Provide the [x, y] coordinate of the cell's center where the given text is located.  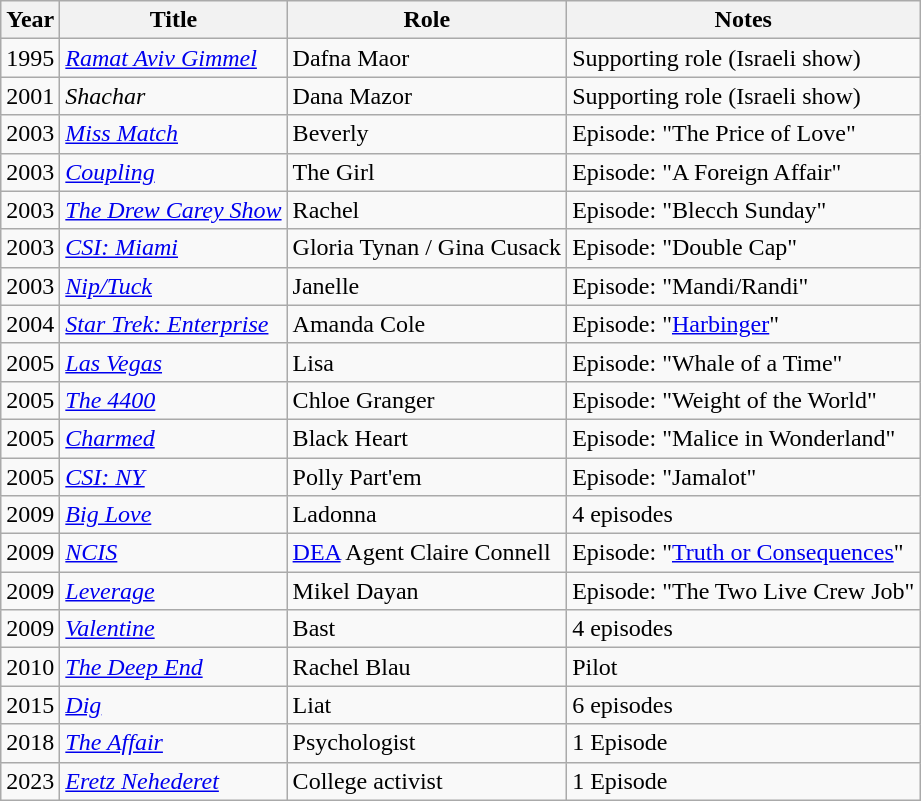
2010 [30, 667]
Nip/Tuck [174, 286]
Ramat Aviv Gimmel [174, 58]
Episode: "The Two Live Crew Job" [744, 591]
Episode: "The Price of Love" [744, 134]
The Affair [174, 743]
The Deep End [174, 667]
CSI: Miami [174, 248]
Episode: "A Foreign Affair" [744, 172]
Bast [427, 629]
2018 [30, 743]
Episode: "Mandi/Randi" [744, 286]
Chloe Granger [427, 400]
2001 [30, 96]
Lisa [427, 362]
Episode: "Truth or Consequences" [744, 553]
Las Vegas [174, 362]
Episode: "Weight of the World" [744, 400]
CSI: NY [174, 477]
College activist [427, 781]
Liat [427, 705]
Title [174, 20]
Charmed [174, 438]
The 4400 [174, 400]
The Girl [427, 172]
Ladonna [427, 515]
Psychologist [427, 743]
6 episodes [744, 705]
NCIS [174, 553]
Episode: "Jamalot" [744, 477]
Big Love [174, 515]
Pilot [744, 667]
2015 [30, 705]
1995 [30, 58]
Notes [744, 20]
2023 [30, 781]
Episode: "Whale of a Time" [744, 362]
Rachel Blau [427, 667]
Episode: "Harbinger" [744, 324]
Gloria Tynan / Gina Cusack [427, 248]
Beverly [427, 134]
Dafna Maor [427, 58]
Episode: "Blecch Sunday" [744, 210]
2004 [30, 324]
Black Heart [427, 438]
Rachel [427, 210]
Role [427, 20]
Year [30, 20]
Shachar [174, 96]
Dig [174, 705]
Mikel Dayan [427, 591]
Miss Match [174, 134]
Episode: "Double Cap" [744, 248]
Polly Part'em [427, 477]
Leverage [174, 591]
Coupling [174, 172]
Star Trek: Enterprise [174, 324]
DEA Agent Claire Connell [427, 553]
Amanda Cole [427, 324]
The Drew Carey Show [174, 210]
Valentine [174, 629]
Dana Mazor [427, 96]
Janelle [427, 286]
Eretz Nehederet [174, 781]
Episode: "Malice in Wonderland" [744, 438]
